Pinpoint the cell where the given text exists, returning its (X, Y) midpoint coordinate. 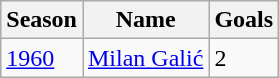
Goals (244, 20)
Name (145, 20)
Season (42, 20)
1960 (42, 58)
2 (244, 58)
Milan Galić (145, 58)
